Search for the cell housing the specified text and yield its [X, Y] center coordinate. 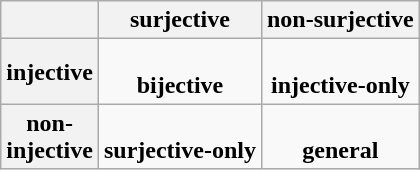
bijective [180, 72]
non-surjective [340, 20]
general [340, 136]
surjective-only [180, 136]
injective [50, 72]
injective-only [340, 72]
surjective [180, 20]
non-injective [50, 136]
